Locate the cell with the specified text and output its [X, Y] center coordinate. 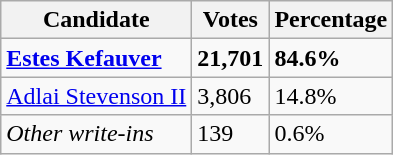
Adlai Stevenson II [96, 96]
Estes Kefauver [96, 58]
3,806 [230, 96]
Candidate [96, 20]
84.6% [331, 58]
Percentage [331, 20]
139 [230, 134]
0.6% [331, 134]
14.8% [331, 96]
21,701 [230, 58]
Other write-ins [96, 134]
Votes [230, 20]
